Scan for the cell matching the given text and deliver its [X, Y] coordinate at center. 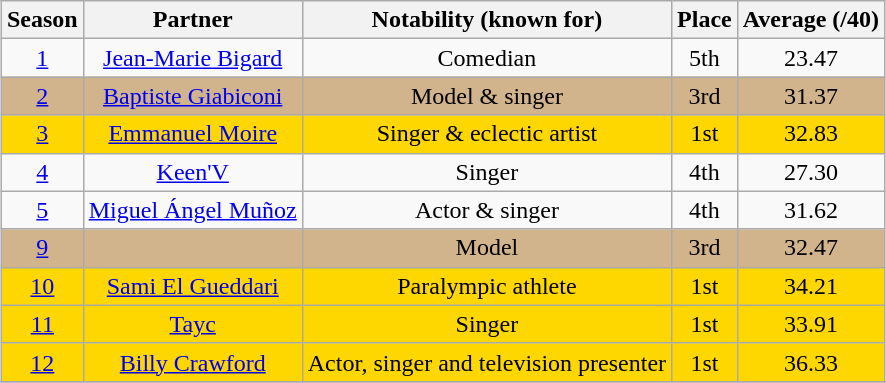
Sami El Gueddari [192, 286]
9 [42, 248]
31.62 [810, 210]
2 [42, 96]
Miguel Ángel Muñoz [192, 210]
3 [42, 134]
Paralympic athlete [486, 286]
31.37 [810, 96]
5th [705, 58]
Emmanuel Moire [192, 134]
Actor & singer [486, 210]
5 [42, 210]
27.30 [810, 172]
Model & singer [486, 96]
Model [486, 248]
Season [42, 20]
Partner [192, 20]
33.91 [810, 324]
1 [42, 58]
23.47 [810, 58]
Place [705, 20]
32.83 [810, 134]
Comedian [486, 58]
12 [42, 362]
4 [42, 172]
Singer & eclectic artist [486, 134]
32.47 [810, 248]
Notability (known for) [486, 20]
Billy Crawford [192, 362]
Tayc [192, 324]
Keen'V [192, 172]
Jean-Marie Bigard [192, 58]
10 [42, 286]
Actor, singer and television presenter [486, 362]
34.21 [810, 286]
Baptiste Giabiconi [192, 96]
Average (/40) [810, 20]
36.33 [810, 362]
11 [42, 324]
